Locate the cell with the specified text and output its [x, y] center coordinate. 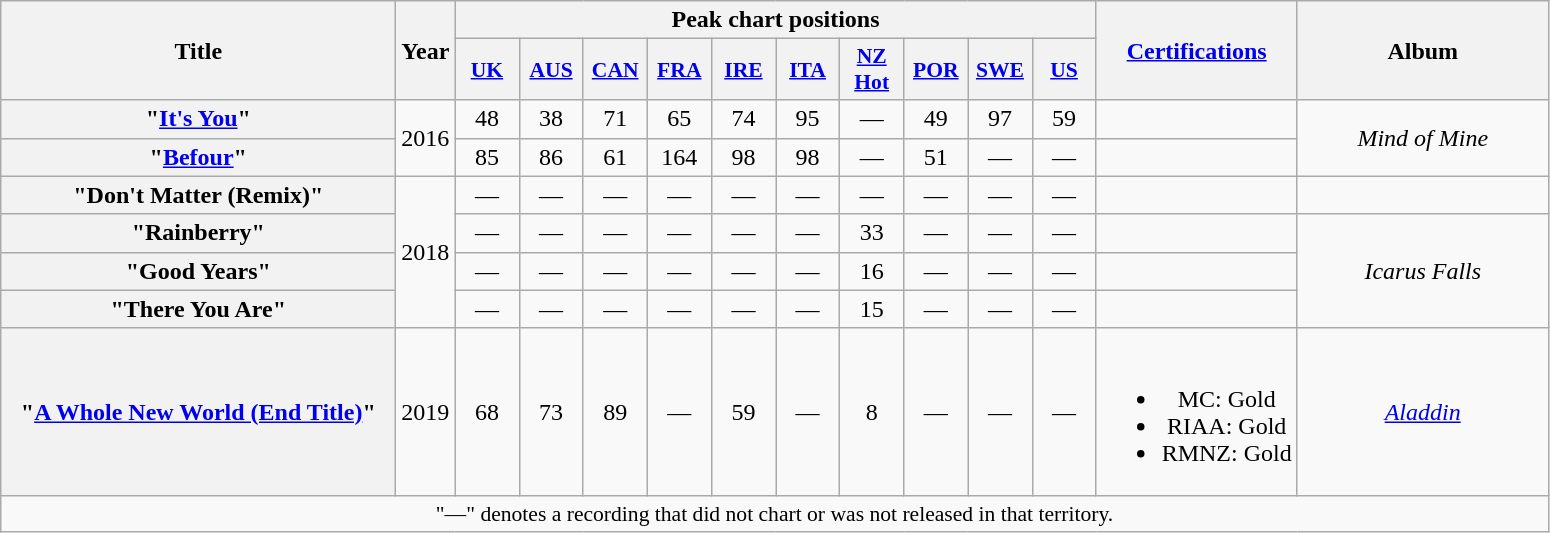
71 [615, 119]
Icarus Falls [1422, 271]
"Don't Matter (Remix)" [198, 195]
89 [615, 412]
48 [487, 119]
86 [551, 157]
Year [426, 50]
61 [615, 157]
97 [1000, 119]
SWE [1000, 70]
8 [872, 412]
UK [487, 70]
74 [743, 119]
68 [487, 412]
164 [679, 157]
AUS [551, 70]
"A Whole New World (End Title)" [198, 412]
Aladdin [1422, 412]
US [1064, 70]
"There You Are" [198, 309]
51 [936, 157]
Certifications [1196, 50]
Peak chart positions [776, 20]
73 [551, 412]
"It's You" [198, 119]
NZHot [872, 70]
65 [679, 119]
"Rainberry" [198, 233]
"—" denotes a recording that did not chart or was not released in that territory. [775, 513]
33 [872, 233]
15 [872, 309]
85 [487, 157]
Title [198, 50]
Album [1422, 50]
FRA [679, 70]
"Befour" [198, 157]
2018 [426, 252]
38 [551, 119]
2019 [426, 412]
"Good Years" [198, 271]
POR [936, 70]
Mind of Mine [1422, 138]
ITA [808, 70]
IRE [743, 70]
CAN [615, 70]
2016 [426, 138]
16 [872, 271]
49 [936, 119]
MC: GoldRIAA: GoldRMNZ: Gold [1196, 412]
95 [808, 119]
